Return the (x, y) coordinate for the center point of the cell that contains the specified text.  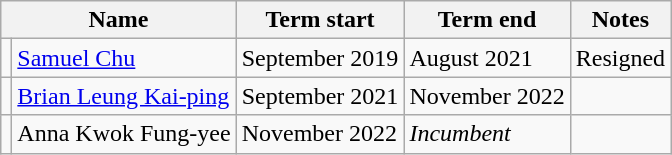
Anna Kwok Fung-yee (124, 134)
Name (118, 20)
Incumbent (487, 134)
September 2021 (320, 96)
Samuel Chu (124, 58)
Notes (620, 20)
Term end (487, 20)
Brian Leung Kai-ping (124, 96)
Resigned (620, 58)
Term start (320, 20)
August 2021 (487, 58)
September 2019 (320, 58)
